Locate the cell with the specified text and output its (x, y) center coordinate. 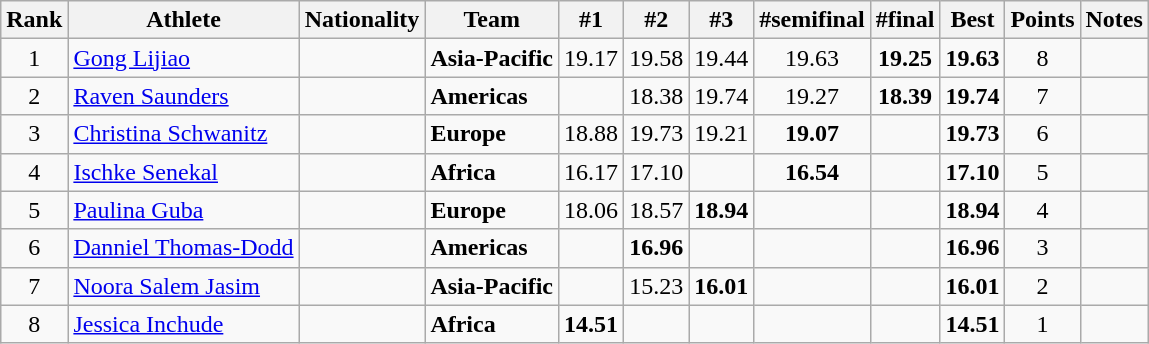
18.06 (592, 210)
19.27 (812, 96)
19.58 (656, 58)
Points (1042, 20)
Athlete (184, 20)
18.88 (592, 134)
Jessica Inchude (184, 324)
Danniel Thomas-Dodd (184, 248)
Rank (34, 20)
18.39 (905, 96)
Raven Saunders (184, 96)
#final (905, 20)
18.57 (656, 210)
19.07 (812, 134)
#semifinal (812, 20)
Ischke Senekal (184, 172)
#3 (722, 20)
Best (972, 20)
#1 (592, 20)
15.23 (656, 286)
Notes (1114, 20)
19.44 (722, 58)
#2 (656, 20)
19.25 (905, 58)
Gong Lijiao (184, 58)
19.17 (592, 58)
Christina Schwanitz (184, 134)
16.54 (812, 172)
18.38 (656, 96)
19.21 (722, 134)
16.17 (592, 172)
Nationality (362, 20)
Paulina Guba (184, 210)
Team (492, 20)
Noora Salem Jasim (184, 286)
